From the cell containing the given text, extract its center point as (X, Y) coordinate. 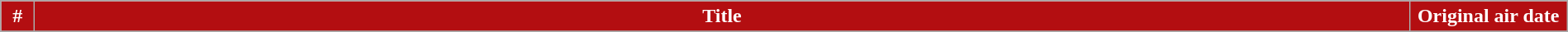
# (18, 16)
Title (722, 16)
Original air date (1489, 16)
